Return (X, Y) of the center of cell containing provided text 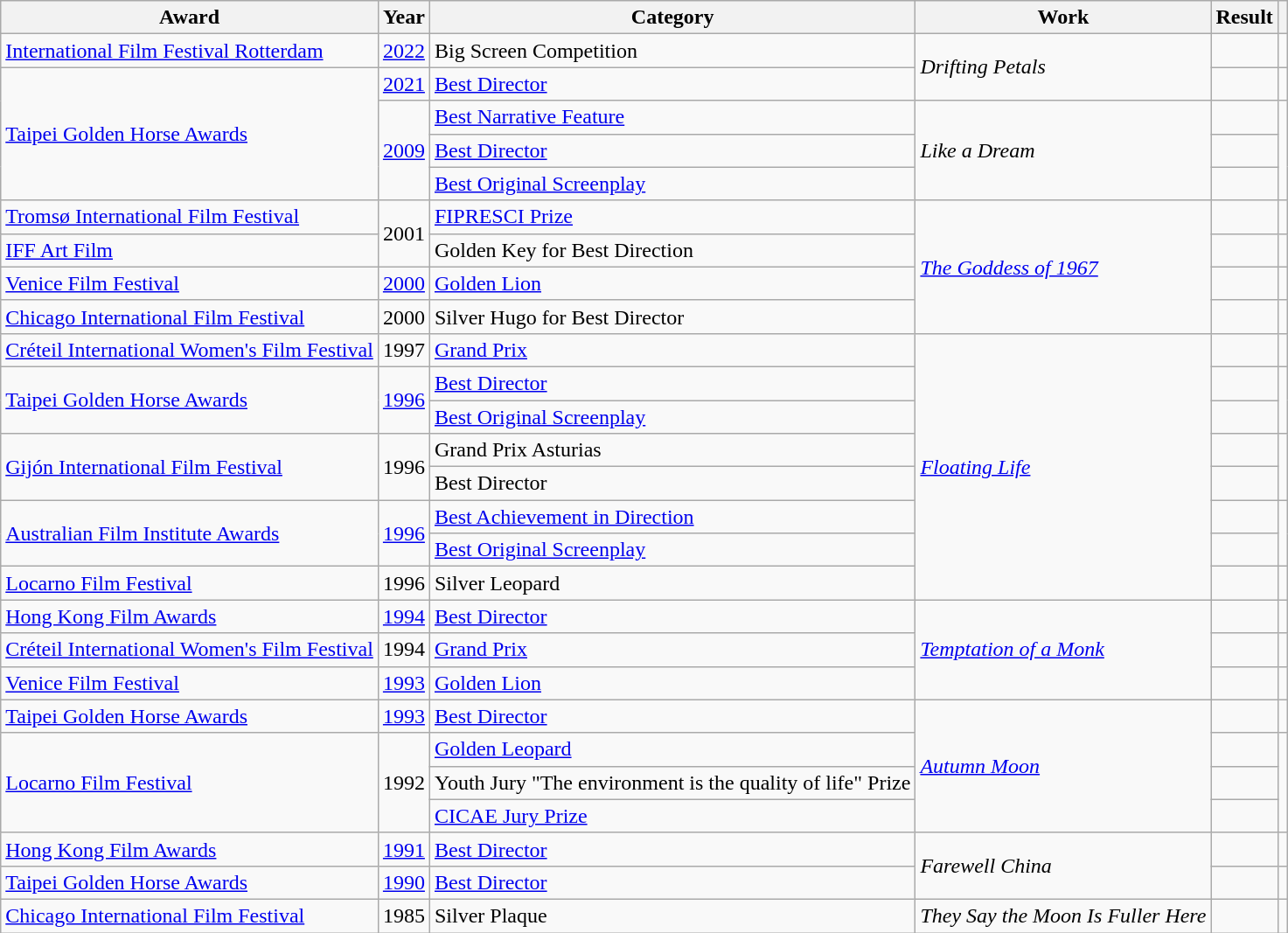
2022 (404, 51)
Like a Dream (1063, 150)
Category (672, 17)
International Film Festival Rotterdam (190, 51)
FIPRESCI Prize (672, 217)
The Goddess of 1967 (1063, 267)
Year (404, 17)
Golden Leopard (672, 749)
1997 (404, 350)
IFF Art Film (190, 250)
Youth Jury "The environment is the quality of life" Prize (672, 783)
2021 (404, 84)
Farewell China (1063, 866)
Silver Hugo for Best Director (672, 317)
Australian Film Institute Awards (190, 533)
Silver Leopard (672, 583)
Grand Prix Asturias (672, 450)
Big Screen Competition (672, 51)
1990 (404, 882)
1991 (404, 849)
CICAE Jury Prize (672, 816)
Gijón International Film Festival (190, 467)
Work (1063, 17)
Golden Key for Best Direction (672, 250)
2001 (404, 233)
Best Narrative Feature (672, 117)
Floating Life (1063, 466)
1985 (404, 916)
2009 (404, 150)
Result (1244, 17)
Drifting Petals (1063, 67)
They Say the Moon Is Fuller Here (1063, 916)
Temptation of a Monk (1063, 650)
Silver Plaque (672, 916)
Tromsø International Film Festival (190, 217)
1992 (404, 783)
Award (190, 17)
Best Achievement in Direction (672, 517)
Autumn Moon (1063, 766)
